Find where the given text appears and provide that cell's center as [x, y] coordinate. 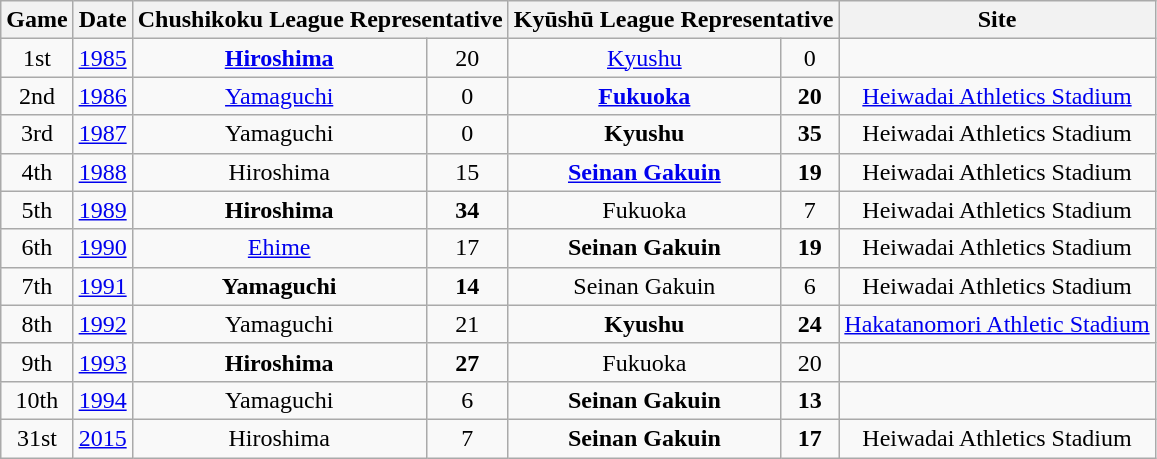
Date [102, 20]
1991 [102, 286]
Game [37, 20]
1989 [102, 210]
1994 [102, 400]
Hakatanomori Athletic Stadium [997, 324]
13 [810, 400]
5th [37, 210]
6th [37, 248]
10th [37, 400]
1st [37, 58]
Ehime [279, 248]
1987 [102, 134]
1986 [102, 96]
2nd [37, 96]
4th [37, 172]
34 [467, 210]
9th [37, 362]
27 [467, 362]
1988 [102, 172]
Kyūshū League Representative [674, 20]
8th [37, 324]
15 [467, 172]
1992 [102, 324]
1985 [102, 58]
31st [37, 438]
1990 [102, 248]
35 [810, 134]
1993 [102, 362]
Chushikoku League Representative [320, 20]
21 [467, 324]
14 [467, 286]
3rd [37, 134]
2015 [102, 438]
24 [810, 324]
Site [997, 20]
7th [37, 286]
